Output the (x, y) coordinate of the center of the cell containing the given text.  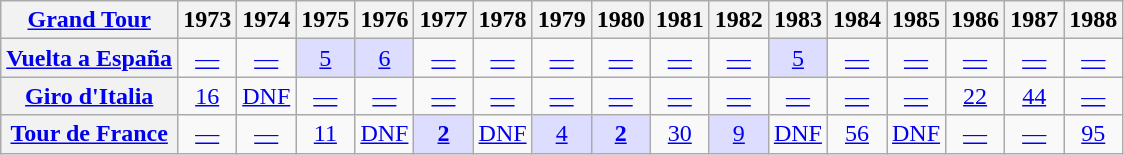
1980 (620, 20)
95 (1094, 134)
16 (208, 96)
9 (738, 134)
1976 (384, 20)
1984 (856, 20)
1975 (326, 20)
Grand Tour (90, 20)
6 (384, 58)
30 (680, 134)
44 (1034, 96)
22 (976, 96)
1986 (976, 20)
Vuelta a España (90, 58)
1987 (1034, 20)
1983 (798, 20)
1985 (916, 20)
Giro d'Italia (90, 96)
11 (326, 134)
1978 (502, 20)
1979 (562, 20)
56 (856, 134)
4 (562, 134)
1973 (208, 20)
1982 (738, 20)
1981 (680, 20)
1977 (444, 20)
1988 (1094, 20)
Tour de France (90, 134)
1974 (266, 20)
